Find where the given text appears and provide that cell's center as (X, Y) coordinate. 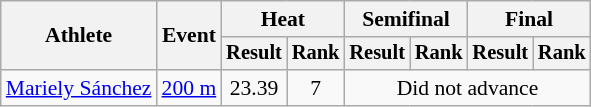
Athlete (79, 36)
Semifinal (406, 19)
200 m (190, 88)
23.39 (254, 88)
Event (190, 36)
Final (528, 19)
Did not advance (467, 88)
Heat (282, 19)
7 (316, 88)
Mariely Sánchez (79, 88)
